Capture the cell that displays the provided text and extract its (X, Y) central coordinate. 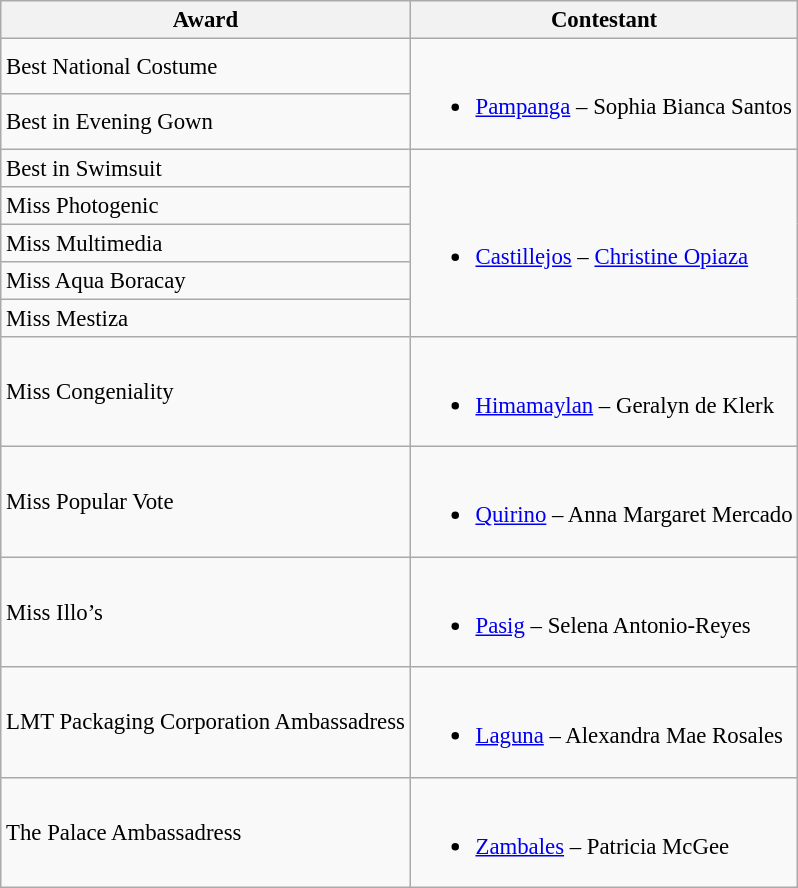
Miss Aqua Boracay (206, 280)
Miss Mestiza (206, 318)
Award (206, 20)
Miss Photogenic (206, 205)
Quirino – Anna Margaret Mercado (604, 502)
Miss Popular Vote (206, 502)
Miss Illo’s (206, 612)
Miss Multimedia (206, 243)
LMT Packaging Corporation Ambassadress (206, 722)
Best in Swimsuit (206, 168)
Contestant (604, 20)
Laguna – Alexandra Mae Rosales (604, 722)
Best in Evening Gown (206, 122)
Best National Costume (206, 66)
Pampanga – Sophia Bianca Santos (604, 94)
Castillejos – Christine Opiaza (604, 243)
Himamaylan – Geralyn de Klerk (604, 392)
Pasig – Selena Antonio-Reyes (604, 612)
Zambales – Patricia McGee (604, 832)
The Palace Ambassadress (206, 832)
Miss Congeniality (206, 392)
